Output the (x, y) coordinate of the center of the cell containing the given text.  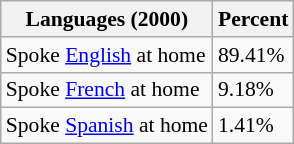
Languages (2000) (107, 19)
1.41% (253, 126)
Spoke French at home (107, 90)
Spoke English at home (107, 55)
9.18% (253, 90)
Spoke Spanish at home (107, 126)
Percent (253, 19)
89.41% (253, 55)
